Return the (X, Y) coordinate for the center point of the cell that contains the specified text.  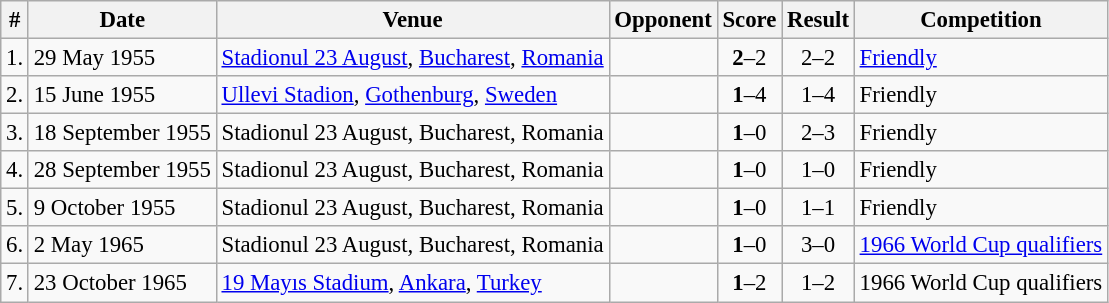
2–3 (818, 133)
3. (15, 133)
1. (15, 58)
15 June 1955 (122, 95)
9 October 1955 (122, 208)
Date (122, 20)
5. (15, 208)
19 Mayıs Stadium, Ankara, Turkey (412, 283)
2 May 1965 (122, 245)
1–1 (818, 208)
Score (750, 20)
29 May 1955 (122, 58)
7. (15, 283)
Ullevi Stadion, Gothenburg, Sweden (412, 95)
3–0 (818, 245)
18 September 1955 (122, 133)
# (15, 20)
Competition (980, 20)
28 September 1955 (122, 170)
23 October 1965 (122, 283)
Result (818, 20)
4. (15, 170)
6. (15, 245)
2. (15, 95)
Opponent (663, 20)
Venue (412, 20)
